Return [x, y] of the center of cell containing provided text 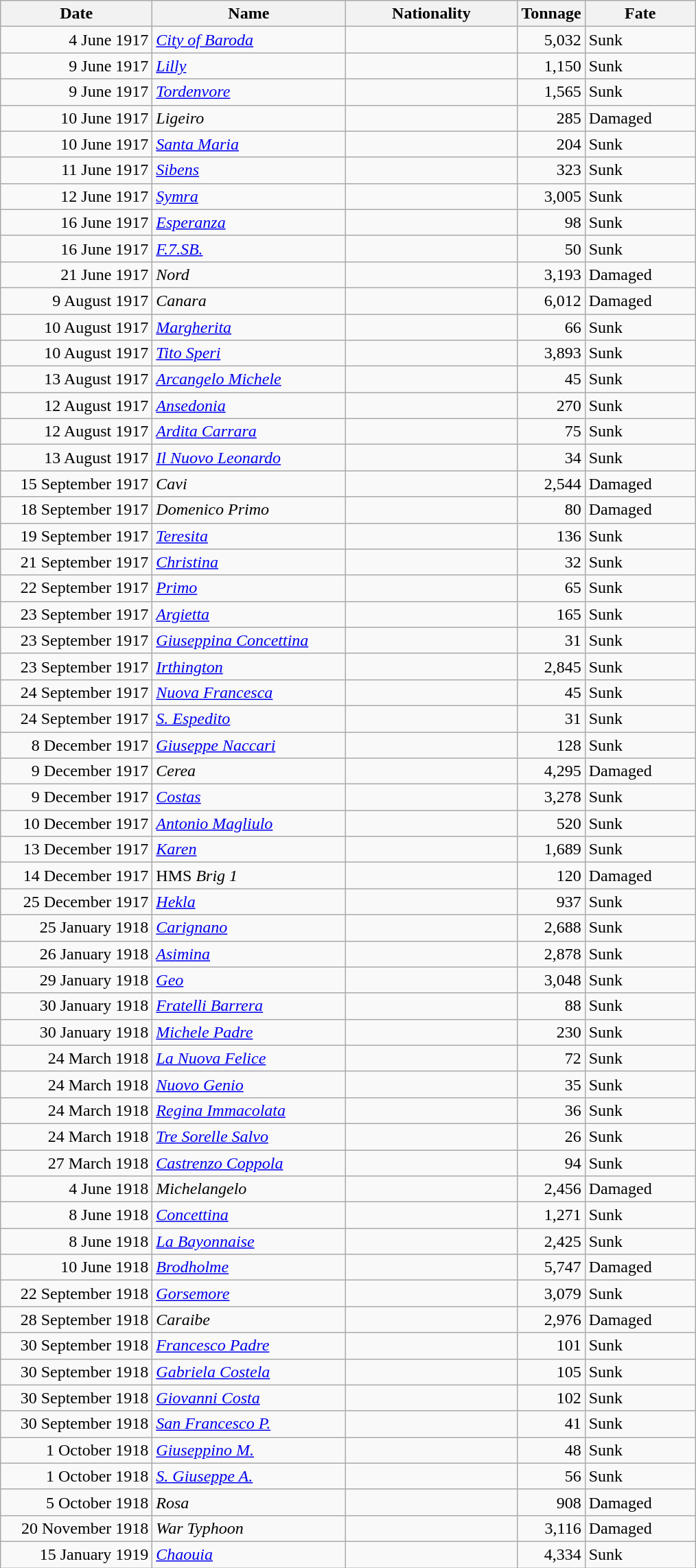
165 [551, 614]
88 [551, 1006]
270 [551, 406]
29 January 1918 [77, 980]
27 March 1918 [77, 1163]
2,845 [551, 666]
3,116 [551, 1528]
98 [551, 222]
Primo [248, 588]
Gorsemore [248, 1294]
F.7.SB. [248, 248]
8 December 1917 [77, 745]
120 [551, 876]
Tordenvore [248, 92]
520 [551, 823]
14 December 1917 [77, 876]
San Francesco P. [248, 1424]
Christina [248, 562]
28 September 1918 [77, 1320]
Nationality [431, 14]
Brodholme [248, 1267]
102 [551, 1398]
50 [551, 248]
Name [248, 14]
La Bayonnaise [248, 1241]
34 [551, 458]
Irthington [248, 666]
1,689 [551, 850]
4,334 [551, 1554]
25 January 1918 [77, 928]
Chaouia [248, 1554]
4,295 [551, 771]
3,193 [551, 274]
HMS Brig 1 [248, 876]
Tonnage [551, 14]
Nuovo Genio [248, 1084]
41 [551, 1424]
2,456 [551, 1189]
230 [551, 1032]
City of Baroda [248, 40]
15 January 1919 [77, 1554]
Giuseppina Concettina [248, 640]
Regina Immacolata [248, 1110]
S. Espedito [248, 718]
Nuova Francesca [248, 692]
3,278 [551, 797]
12 June 1917 [77, 196]
15 September 1917 [77, 484]
Sibens [248, 170]
Costas [248, 797]
S. Giuseppe A. [248, 1476]
1,271 [551, 1215]
Cerea [248, 771]
Ardita Carrara [248, 432]
Ligeiro [248, 118]
26 January 1918 [77, 954]
19 September 1917 [77, 536]
22 September 1917 [77, 588]
75 [551, 432]
5,032 [551, 40]
20 November 1918 [77, 1528]
Carignano [248, 928]
Michele Padre [248, 1032]
Concettina [248, 1215]
66 [551, 327]
War Typhoon [248, 1528]
35 [551, 1084]
4 June 1917 [77, 40]
Tito Speri [248, 353]
Argietta [248, 614]
Teresita [248, 536]
56 [551, 1476]
Canara [248, 301]
Nord [248, 274]
3,079 [551, 1294]
2,976 [551, 1320]
Giuseppe Naccari [248, 745]
Margherita [248, 327]
Gabriela Costela [248, 1372]
22 September 1918 [77, 1294]
Rosa [248, 1502]
1,150 [551, 66]
11 June 1917 [77, 170]
32 [551, 562]
Francesco Padre [248, 1346]
5,747 [551, 1267]
Fate [640, 14]
Domenico Primo [248, 510]
908 [551, 1502]
10 June 1918 [77, 1267]
Arcangelo Michele [248, 379]
26 [551, 1136]
La Nuova Felice [248, 1058]
Geo [248, 980]
285 [551, 118]
4 June 1918 [77, 1189]
Giovanni Costa [248, 1398]
65 [551, 588]
1,565 [551, 92]
Lilly [248, 66]
72 [551, 1058]
2,425 [551, 1241]
937 [551, 902]
25 December 1917 [77, 902]
136 [551, 536]
Hekla [248, 902]
Esperanza [248, 222]
Cavi [248, 484]
21 September 1917 [77, 562]
3,048 [551, 980]
2,688 [551, 928]
Il Nuovo Leonardo [248, 458]
36 [551, 1110]
Asimina [248, 954]
3,893 [551, 353]
Caraibe [248, 1320]
323 [551, 170]
5 October 1918 [77, 1502]
80 [551, 510]
13 December 1917 [77, 850]
9 August 1917 [77, 301]
Fratelli Barrera [248, 1006]
6,012 [551, 301]
21 June 1917 [77, 274]
Tre Sorelle Salvo [248, 1136]
3,005 [551, 196]
Karen [248, 850]
2,878 [551, 954]
105 [551, 1372]
Santa Maria [248, 144]
10 December 1917 [77, 823]
Symra [248, 196]
Giuseppino M. [248, 1450]
Michelangelo [248, 1189]
48 [551, 1450]
101 [551, 1346]
18 September 1917 [77, 510]
Castrenzo Coppola [248, 1163]
Antonio Magliulo [248, 823]
Ansedonia [248, 406]
Date [77, 14]
128 [551, 745]
94 [551, 1163]
204 [551, 144]
2,544 [551, 484]
